Pinpoint the cell where the given text exists, returning its (X, Y) midpoint coordinate. 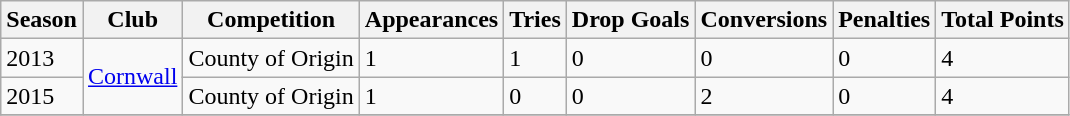
Total Points (1003, 20)
Conversions (764, 20)
Appearances (431, 20)
Cornwall (132, 77)
2015 (42, 96)
2 (764, 96)
2013 (42, 58)
Club (132, 20)
Season (42, 20)
Competition (271, 20)
Drop Goals (630, 20)
Tries (536, 20)
Penalties (884, 20)
